Search for the cell housing the specified text and yield its (x, y) center coordinate. 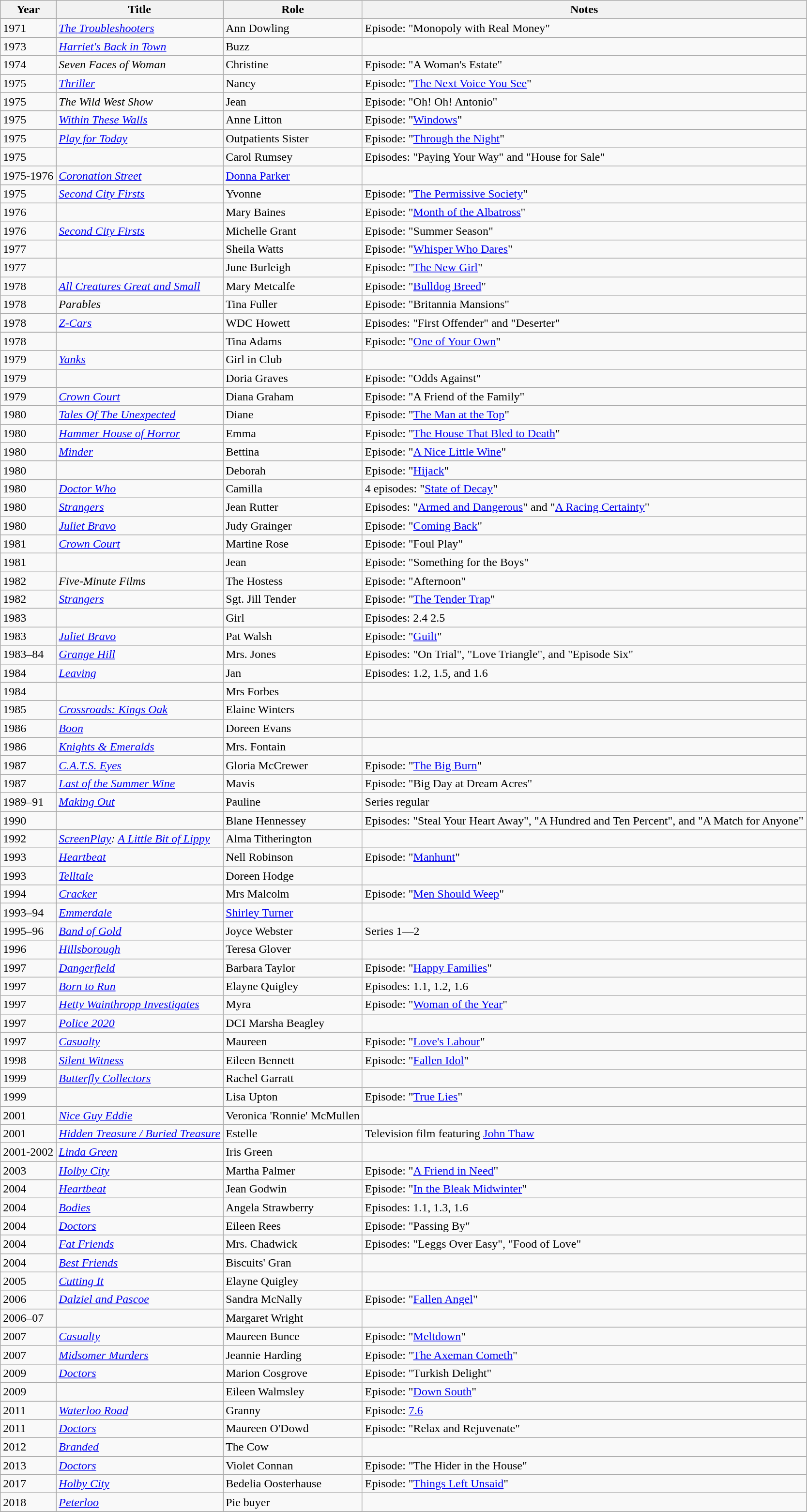
Fat Friends (139, 1244)
Episode: "A Woman's Estate" (584, 65)
Camilla (293, 489)
Buzz (293, 46)
Marion Cosgrove (293, 1373)
Episode: "A Friend in Need" (584, 1171)
Anne Litton (293, 120)
Five-Minute Films (139, 581)
Episode: "The Axeman Cometh" (584, 1355)
Episode: "Love's Labour" (584, 1041)
Doreen Evans (293, 728)
WDC Howett (293, 323)
Leaving (139, 673)
Midsomer Murders (139, 1355)
Episode: "In the Bleak Midwinter" (584, 1189)
Episodes: "Armed and Dangerous" and "A Racing Certainty" (584, 507)
Episode: "The Man at the Top" (584, 415)
Teresa Glover (293, 949)
Episode: "Something for the Boys" (584, 563)
Mavis (293, 783)
1992 (28, 839)
Series 1—2 (584, 931)
Girl in Club (293, 360)
Granny (293, 1410)
Episode: "Men Should Weep" (584, 894)
Estelle (293, 1134)
Mrs. Jones (293, 655)
1990 (28, 821)
Seven Faces of Woman (139, 65)
Episodes: "On Trial", "Love Triangle", and "Episode Six" (584, 655)
2006 (28, 1299)
1995–96 (28, 931)
1993–94 (28, 913)
Rachel Garratt (293, 1078)
Episode: "The New Girl" (584, 268)
Episode: 7.6 (584, 1410)
Blane Hennessey (293, 821)
Margaret Wright (293, 1318)
Episodes: 1.1, 1.3, 1.6 (584, 1207)
Mrs. Chadwick (293, 1244)
Mrs Malcolm (293, 894)
Diane (293, 415)
Episode: "Manhunt" (584, 857)
Episodes: "Steal Your Heart Away", "A Hundred and Ten Percent", and "A Match for Anyone" (584, 821)
Play for Today (139, 138)
Waterloo Road (139, 1410)
1975-1976 (28, 175)
Telltale (139, 876)
Sheila Watts (293, 249)
Judy Grainger (293, 525)
Gloria McCrewer (293, 765)
Biscuits' Gran (293, 1263)
Episode: "A Nice Little Wine" (584, 452)
Z-Cars (139, 323)
Mrs Forbes (293, 691)
Mrs. Fontain (293, 747)
Episode: "Coming Back" (584, 525)
Bodies (139, 1207)
2012 (28, 1447)
2001-2002 (28, 1152)
Episode: "A Friend of the Family" (584, 397)
1996 (28, 949)
Peterloo (139, 1502)
Episode: "Big Day at Dream Acres" (584, 783)
Band of Gold (139, 931)
Diana Graham (293, 397)
Sandra McNally (293, 1299)
Title (139, 10)
Martine Rose (293, 544)
ScreenPlay: A Little Bit of Lippy (139, 839)
2018 (28, 1502)
Hetty Wainthropp Investigates (139, 1005)
Minder (139, 452)
Born to Run (139, 986)
Dalziel and Pascoe (139, 1299)
Barbara Taylor (293, 968)
2013 (28, 1466)
Episode: "Meltdown" (584, 1336)
Branded (139, 1447)
Butterfly Collectors (139, 1078)
1973 (28, 46)
Making Out (139, 802)
Episode: "Odds Against" (584, 378)
1998 (28, 1060)
Pauline (293, 802)
Episode: "Month of the Albatross" (584, 212)
Nancy (293, 83)
Bedelia Oosterhause (293, 1484)
Maureen O'Dowd (293, 1429)
Lisa Upton (293, 1097)
Notes (584, 10)
Tina Adams (293, 341)
DCI Marsha Beagley (293, 1023)
1983–84 (28, 655)
1985 (28, 710)
June Burleigh (293, 268)
Parables (139, 305)
Angela Strawberry (293, 1207)
Veronica 'Ronnie' McMullen (293, 1115)
Knights & Emeralds (139, 747)
Harriet's Back in Town (139, 46)
Television film featuring John Thaw (584, 1134)
Mary Baines (293, 212)
Doria Graves (293, 378)
Year (28, 10)
Doctor Who (139, 489)
Maureen (293, 1041)
Emmerdale (139, 913)
Episode: "Down South" (584, 1391)
Coronation Street (139, 175)
2005 (28, 1281)
Hidden Treasure / Buried Treasure (139, 1134)
Episode: "Things Left Unsaid" (584, 1484)
Episode: "Whisper Who Dares" (584, 249)
Episode: "Through the Night" (584, 138)
Grange Hill (139, 655)
Deborah (293, 470)
Nice Guy Eddie (139, 1115)
4 episodes: "State of Decay" (584, 489)
Episode: "The House That Bled to Death" (584, 433)
Episodes: "First Offender" and "Deserter" (584, 323)
Episode: "Passing By" (584, 1226)
Iris Green (293, 1152)
Joyce Webster (293, 931)
Series regular (584, 802)
Hillsborough (139, 949)
Episode: "One of Your Own" (584, 341)
Tales Of The Unexpected (139, 415)
Last of the Summer Wine (139, 783)
Episode: "Woman of the Year" (584, 1005)
Myra (293, 1005)
Episodes: "Paying Your Way" and "House for Sale" (584, 157)
Crossroads: Kings Oak (139, 710)
Episodes: "Leggs Over Easy", "Food of Love" (584, 1244)
Episode: "Happy Families" (584, 968)
Shirley Turner (293, 913)
Pie buyer (293, 1502)
C.A.T.S. Eyes (139, 765)
The Troubleshooters (139, 28)
Episode: "The Next Voice You See" (584, 83)
Episodes: 1.2, 1.5, and 1.6 (584, 673)
Episode: "Oh! Oh! Antonio" (584, 102)
Doreen Hodge (293, 876)
Violet Connan (293, 1466)
Michelle Grant (293, 231)
Eileen Bennett (293, 1060)
Thriller (139, 83)
Christine (293, 65)
1989–91 (28, 802)
The Wild West Show (139, 102)
Alma Titherington (293, 839)
Emma (293, 433)
Jean Rutter (293, 507)
Linda Green (139, 1152)
Within These Walls (139, 120)
Elaine Winters (293, 710)
Cracker (139, 894)
Martha Palmer (293, 1171)
All Creatures Great and Small (139, 286)
Episode: "The Big Burn" (584, 765)
Pat Walsh (293, 636)
Episode: "The Tender Trap" (584, 599)
The Cow (293, 1447)
Tina Fuller (293, 305)
Jan (293, 673)
Episode: "Relax and Rejuvenate" (584, 1429)
Sgt. Jill Tender (293, 599)
Episode: "Fallen Idol" (584, 1060)
Ann Dowling (293, 28)
1994 (28, 894)
1974 (28, 65)
Episode: "Monopoly with Real Money" (584, 28)
Carol Rumsey (293, 157)
Maureen Bunce (293, 1336)
Boon (139, 728)
Police 2020 (139, 1023)
Best Friends (139, 1263)
Jean Godwin (293, 1189)
The Hostess (293, 581)
Episodes: 2.4 2.5 (584, 618)
1971 (28, 28)
Eileen Walmsley (293, 1391)
Role (293, 10)
Donna Parker (293, 175)
Episode: "Afternoon" (584, 581)
Eileen Rees (293, 1226)
Episode: "Summer Season" (584, 231)
Episode: "Foul Play" (584, 544)
Yvonne (293, 194)
Yanks (139, 360)
Episode: "Fallen Angel" (584, 1299)
Outpatients Sister (293, 138)
Episode: "Bulldog Breed" (584, 286)
Girl (293, 618)
Episode: "The Permissive Society" (584, 194)
Episode: "Hijack" (584, 470)
Episode: "Windows" (584, 120)
Episode: "True Lies" (584, 1097)
Dangerfield (139, 968)
2017 (28, 1484)
Episode: "Britannia Mansions" (584, 305)
2006–07 (28, 1318)
Mary Metcalfe (293, 286)
Episode: "Turkish Delight" (584, 1373)
Jeannie Harding (293, 1355)
Silent Witness (139, 1060)
Episode: "The Hider in the House" (584, 1466)
Episode: "Guilt" (584, 636)
Bettina (293, 452)
Nell Robinson (293, 857)
Episodes: 1.1, 1.2, 1.6 (584, 986)
Hammer House of Horror (139, 433)
2003 (28, 1171)
Cutting It (139, 1281)
